From the cell containing the given text, extract its center point as (x, y) coordinate. 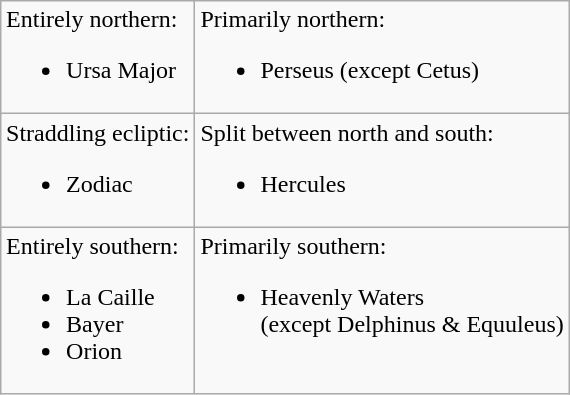
Entirely northern:Ursa Major (98, 58)
Primarily northern:Perseus (except Cetus) (382, 58)
Entirely southern:La CailleBayerOrion (98, 310)
Straddling ecliptic:Zodiac (98, 170)
Split between north and south:Hercules (382, 170)
Primarily southern:Heavenly Waters(except Delphinus & Equuleus) (382, 310)
